From the cell containing the given text, extract its center point as (X, Y) coordinate. 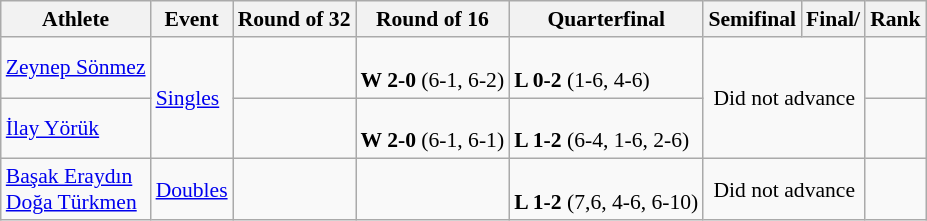
Semifinal (752, 19)
Zeynep Sönmez (76, 68)
Round of 32 (294, 19)
Quarterfinal (606, 19)
İlay Yörük (76, 128)
Event (192, 19)
Doubles (192, 190)
L 0-2 (1-6, 4-6) (606, 68)
L 1-2 (6-4, 1-6, 2-6) (606, 128)
Rank (896, 19)
Başak EraydınDoğa Türkmen (76, 190)
Singles (192, 98)
Final/ (833, 19)
W 2-0 (6-1, 6-1) (433, 128)
Round of 16 (433, 19)
W 2-0 (6-1, 6-2) (433, 68)
L 1-2 (7,6, 4-6, 6-10) (606, 190)
Athlete (76, 19)
